From the cell containing the given text, extract its center point as (x, y) coordinate. 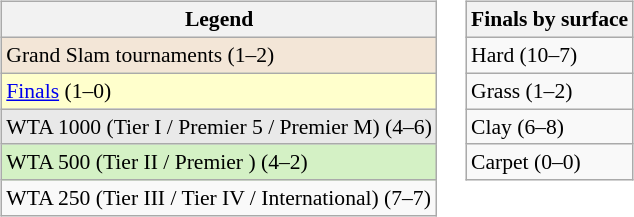
Grass (1–2) (550, 91)
WTA 1000 (Tier I / Premier 5 / Premier M) (4–6) (219, 127)
Finals (1–0) (219, 91)
Hard (10–7) (550, 55)
Finals by surface (550, 20)
WTA 500 (Tier II / Premier ) (4–2) (219, 162)
Legend (219, 20)
Grand Slam tournaments (1–2) (219, 55)
Clay (6–8) (550, 127)
Carpet (0–0) (550, 162)
WTA 250 (Tier III / Tier IV / International) (7–7) (219, 198)
